For the text-containing cell, return its midpoint in (X, Y) coordinate format. 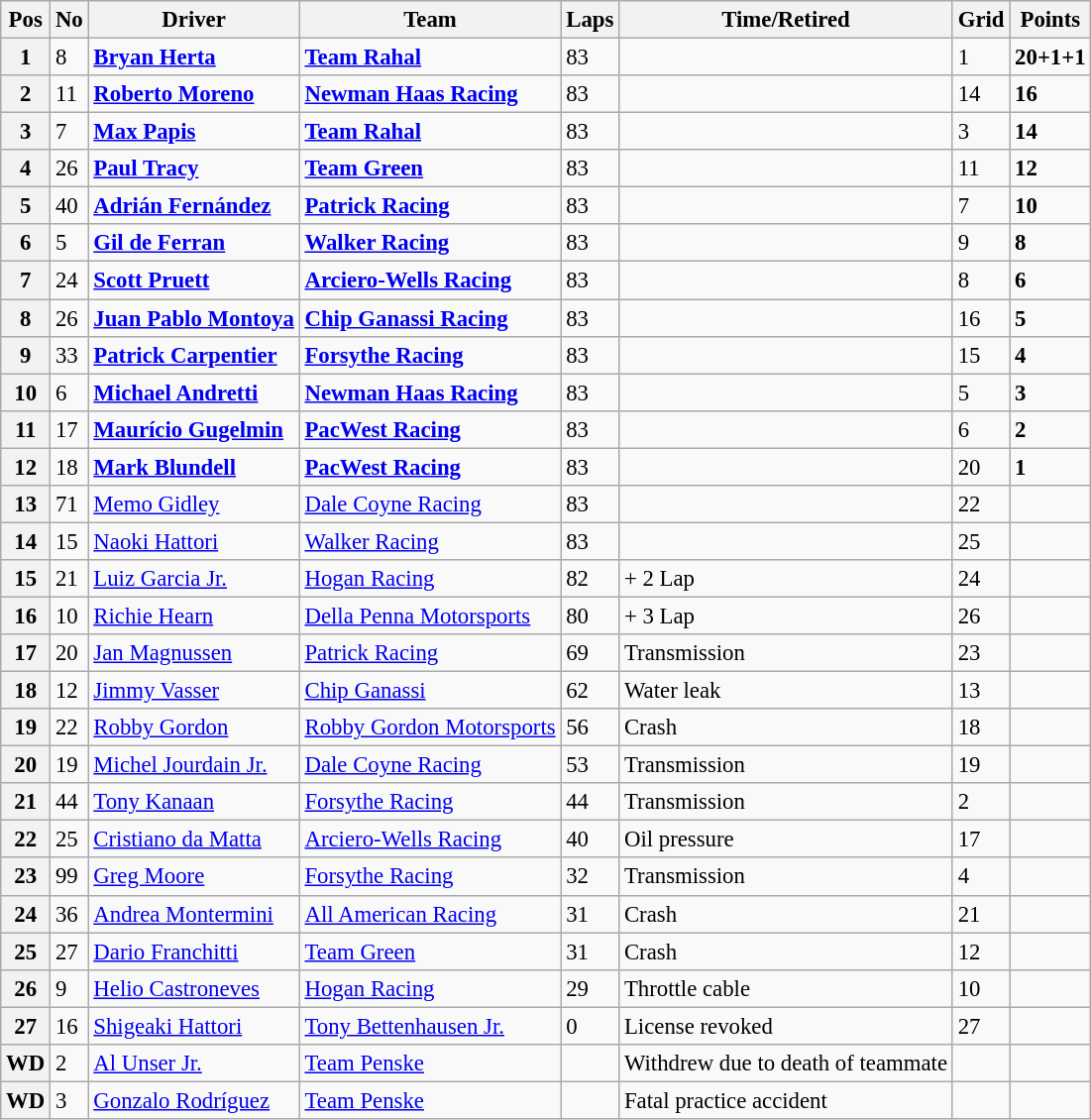
62 (591, 691)
Shigeaki Hattori (194, 1026)
29 (591, 988)
Michael Andretti (194, 392)
Driver (194, 20)
Mark Blundell (194, 467)
Chip Ganassi (430, 691)
Al Unser Jr. (194, 1064)
All American Racing (430, 914)
Jan Magnussen (194, 653)
Gonzalo Rodríguez (194, 1100)
Naoki Hattori (194, 541)
Patrick Carpentier (194, 355)
Tony Kanaan (194, 802)
82 (591, 579)
Laps (591, 20)
Dario Franchitti (194, 952)
32 (591, 877)
Cristiano da Matta (194, 840)
0 (591, 1026)
Fatal practice accident (787, 1100)
Max Papis (194, 132)
Paul Tracy (194, 168)
Adrián Fernández (194, 206)
Andrea Montermini (194, 914)
Gil de Ferran (194, 243)
+ 3 Lap (787, 616)
Scott Pruett (194, 280)
56 (591, 728)
53 (591, 765)
Tony Bettenhausen Jr. (430, 1026)
Time/Retired (787, 20)
Richie Hearn (194, 616)
Bryan Herta (194, 57)
License revoked (787, 1026)
Michel Jourdain Jr. (194, 765)
80 (591, 616)
Robby Gordon (194, 728)
Pos (26, 20)
Withdrew due to death of teammate (787, 1064)
No (69, 20)
+ 2 Lap (787, 579)
Robby Gordon Motorsports (430, 728)
Oil pressure (787, 840)
71 (69, 504)
Points (1050, 20)
Juan Pablo Montoya (194, 318)
99 (69, 877)
Della Penna Motorsports (430, 616)
Water leak (787, 691)
Jimmy Vasser (194, 691)
69 (591, 653)
Luiz Garcia Jr. (194, 579)
33 (69, 355)
Team (430, 20)
36 (69, 914)
Memo Gidley (194, 504)
Chip Ganassi Racing (430, 318)
Grid (981, 20)
Greg Moore (194, 877)
Helio Castroneves (194, 988)
Maurício Gugelmin (194, 429)
Throttle cable (787, 988)
Roberto Moreno (194, 94)
20+1+1 (1050, 57)
